Return [X, Y] of the center of cell containing provided text 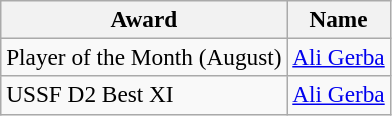
Award [144, 19]
USSF D2 Best XI [144, 95]
Name [338, 19]
Player of the Month (August) [144, 57]
